Provide the [x, y] coordinate of the cell's center where the given text is located.  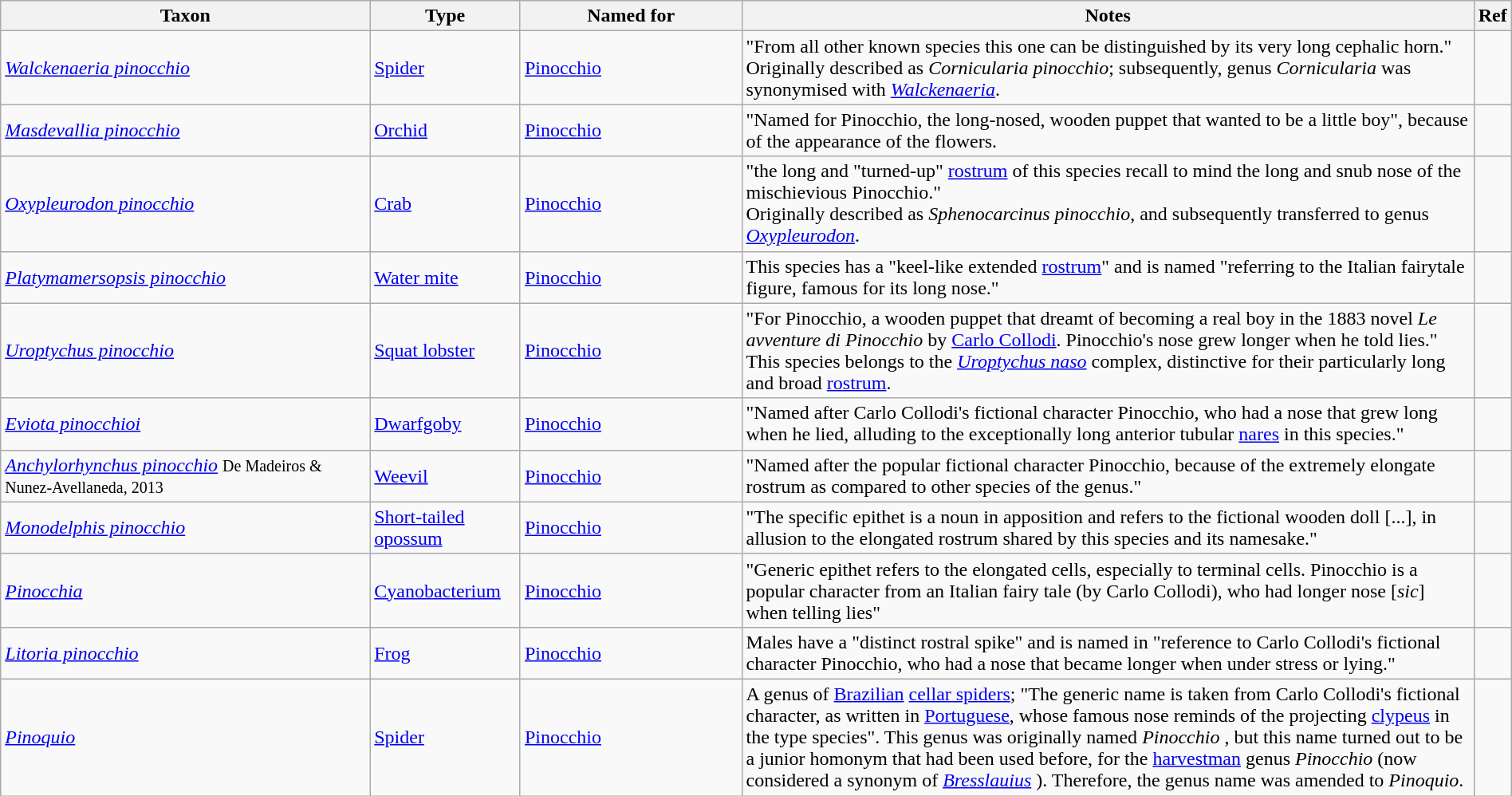
Litoria pinocchio [185, 652]
Oxypleurodon pinocchio [185, 204]
Dwarfgoby [445, 424]
Pinoquio [185, 737]
Named for [631, 16]
Ref [1493, 16]
Crab [445, 204]
Water mite [445, 278]
Masdevallia pinocchio [185, 131]
Uroptychus pinocchio [185, 351]
Type [445, 16]
Pinocchia [185, 590]
Short-tailed opossum [445, 528]
Cyanobacterium [445, 590]
"Named for Pinocchio, the long-nosed, wooden puppet that wanted to be a little boy", because of the appearance of the flowers. [1108, 131]
Frog [445, 652]
Weevil [445, 475]
Squat lobster [445, 351]
Taxon [185, 16]
This species has a "keel-like extended rostrum" and is named "referring to the Italian fairytale figure, famous for its long nose." [1108, 278]
Eviota pinocchioi [185, 424]
Anchylorhynchus pinocchio De Madeiros & Nunez-Avellaneda, 2013 [185, 475]
Monodelphis pinocchio [185, 528]
Walckenaeria pinocchio [185, 68]
Platymamersopsis pinocchio [185, 278]
Notes [1108, 16]
"Named after the popular fictional character Pinocchio, because of the extremely elongate rostrum as compared to other species of the genus." [1108, 475]
Orchid [445, 131]
